Identify which cell holds the provided text, then report its [x, y] central coordinate. 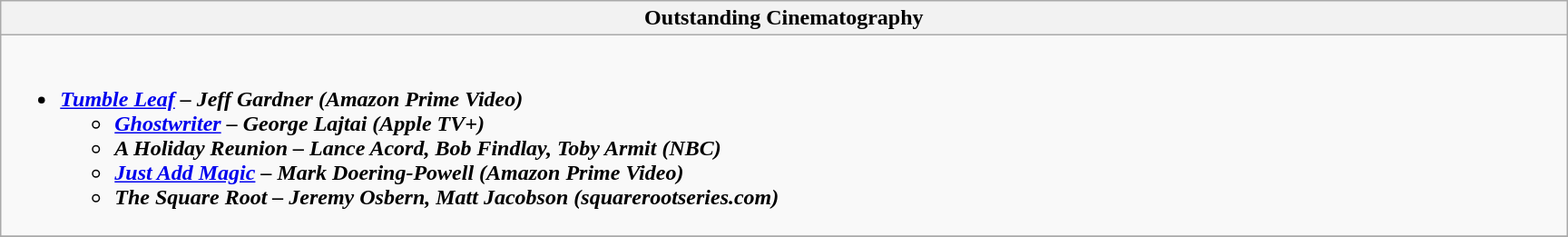
Outstanding Cinematography [784, 18]
